Determine the (X, Y) coordinate at the center of the cell enclosing the given text.  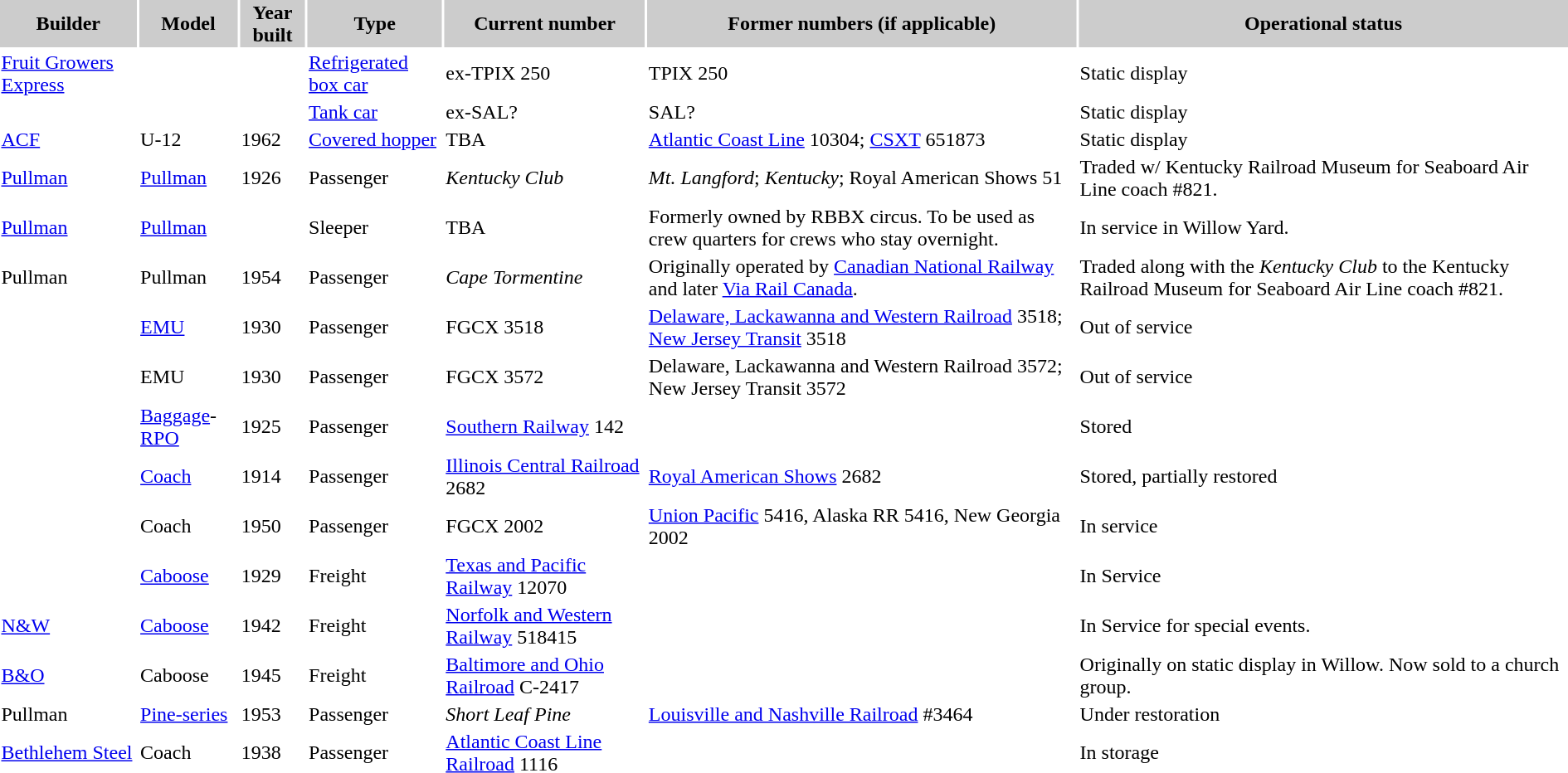
ex-SAL? (545, 112)
1945 (272, 675)
Atlantic Coast Line 10304; CSXT 651873 (861, 139)
1914 (272, 476)
Fruit Growers Express (68, 73)
In Service (1323, 576)
Originally on static display in Willow. Now sold to a church group. (1323, 675)
Covered hopper (375, 139)
FGCX 2002 (545, 526)
Delaware, Lackawanna and Western Railroad 3518; New Jersey Transit 3518 (861, 327)
U-12 (189, 139)
FGCX 3518 (545, 327)
Builder (68, 23)
SAL? (861, 112)
In service (1323, 526)
TPIX 250 (861, 73)
Model (189, 23)
1954 (272, 277)
N&W (68, 625)
Sleeper (375, 227)
Louisville and Nashville Railroad #3464 (861, 714)
Originally operated by Canadian National Railway and later Via Rail Canada. (861, 277)
ex-TPIX 250 (545, 73)
In service in Willow Yard. (1323, 227)
Stored, partially restored (1323, 476)
Pine-series (189, 714)
Current number (545, 23)
Illinois Central Railroad 2682 (545, 476)
1962 (272, 139)
1926 (272, 177)
1950 (272, 526)
Kentucky Club (545, 177)
Refrigerated box car (375, 73)
Mt. Langford; Kentucky; Royal American Shows 51 (861, 177)
Traded w/ Kentucky Railroad Museum for Seaboard Air Line coach #821. (1323, 177)
1942 (272, 625)
1925 (272, 426)
Former numbers (if applicable) (861, 23)
ACF (68, 139)
Traded along with the Kentucky Club to the Kentucky Railroad Museum for Seaboard Air Line coach #821. (1323, 277)
FGCX 3572 (545, 377)
In Service for special events. (1323, 625)
Operational status (1323, 23)
Union Pacific 5416, Alaska RR 5416, New Georgia 2002 (861, 526)
B&O (68, 675)
Royal American Shows 2682 (861, 476)
Baggage-RPO (189, 426)
Type (375, 23)
Norfolk and Western Railway 518415 (545, 625)
Delaware, Lackawanna and Western Railroad 3572; New Jersey Transit 3572 (861, 377)
Under restoration (1323, 714)
Stored (1323, 426)
Texas and Pacific Railway 12070 (545, 576)
Southern Railway 142 (545, 426)
Cape Tormentine (545, 277)
1929 (272, 576)
Formerly owned by RBBX circus. To be used as crew quarters for crews who stay overnight. (861, 227)
Year built (272, 23)
Baltimore and Ohio Railroad C-2417 (545, 675)
Short Leaf Pine (545, 714)
1953 (272, 714)
Tank car (375, 112)
